Scan for the cell matching the given text and deliver its (X, Y) coordinate at center. 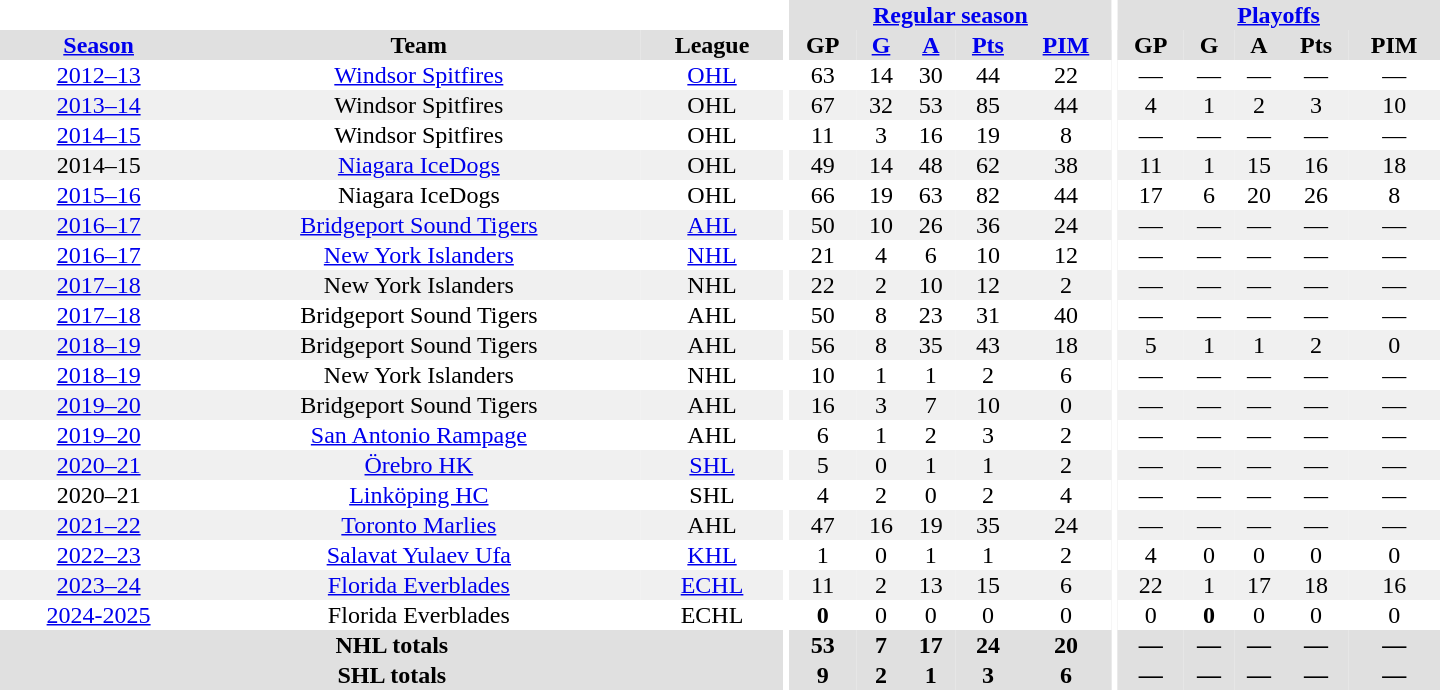
2023–24 (98, 585)
32 (881, 105)
85 (988, 105)
2021–22 (98, 525)
38 (1066, 165)
13 (931, 585)
48 (931, 165)
Playoffs (1278, 15)
47 (822, 525)
SHL totals (392, 675)
82 (988, 195)
KHL (712, 555)
2013–14 (98, 105)
56 (822, 345)
40 (1066, 315)
Salavat Yulaev Ufa (418, 555)
36 (988, 225)
66 (822, 195)
League (712, 45)
2015–16 (98, 195)
Örebro HK (418, 465)
21 (822, 255)
30 (931, 75)
Toronto Marlies (418, 525)
Season (98, 45)
31 (988, 315)
62 (988, 165)
Regular season (950, 15)
2024-2025 (98, 615)
23 (931, 315)
Team (418, 45)
2012–13 (98, 75)
67 (822, 105)
9 (822, 675)
Linköping HC (418, 495)
49 (822, 165)
43 (988, 345)
San Antonio Rampage (418, 435)
NHL totals (392, 645)
2022–23 (98, 555)
